Capture the cell that displays the provided text and extract its (x, y) central coordinate. 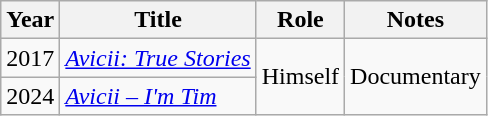
Documentary (416, 77)
Title (158, 20)
Year (30, 20)
Role (300, 20)
Notes (416, 20)
2017 (30, 58)
2024 (30, 96)
Avicii – I'm Tim (158, 96)
Himself (300, 77)
Avicii: True Stories (158, 58)
